Return the (X, Y) coordinate for the center point of the cell that contains the specified text.  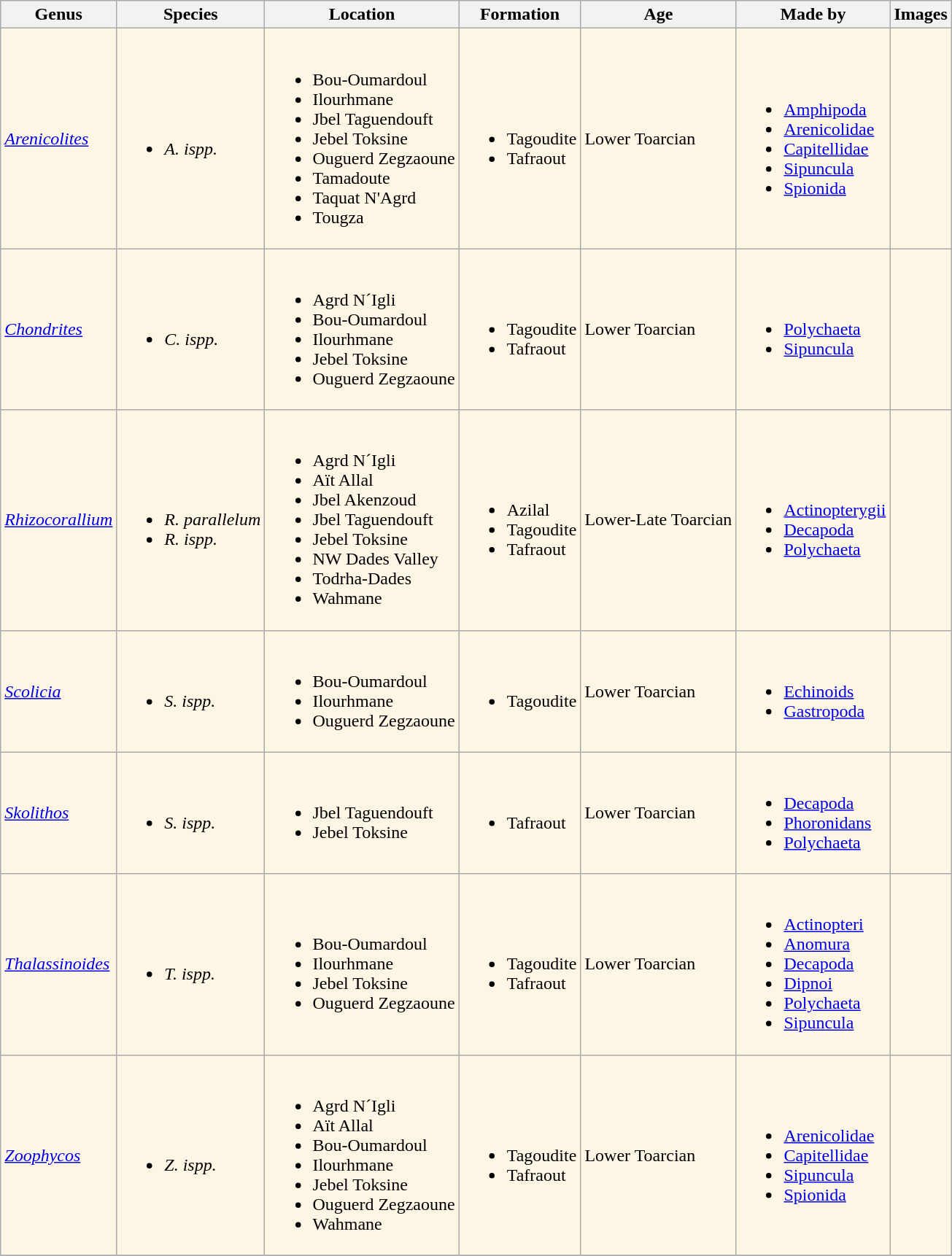
PolychaetaSipuncula (813, 330)
AmphipodaArenicolidaeCapitellidaeSipunculaSpionida (813, 139)
Bou-OumardoulIlourhmaneJebel ToksineOuguerd Zegzaoune (362, 964)
Chondrites (58, 330)
Scolicia (58, 691)
DecapodaPhoronidansPolychaeta (813, 813)
Tafraout (519, 813)
ActinopterygiiDecapodaPolychaeta (813, 520)
ArenicolidaeCapitellidaeSipunculaSpionida (813, 1155)
Genus (58, 15)
Tagoudite (519, 691)
R. parallelumR. ispp. (191, 520)
Bou-OumardoulIlourhmaneOuguerd Zegzaoune (362, 691)
Agrd N´IgliAït AllalBou-OumardoulIlourhmaneJebel ToksineOuguerd ZegzaouneWahmane (362, 1155)
Rhizocorallium (58, 520)
Age (658, 15)
ActinopteriAnomuraDecapodaDipnoiPolychaetaSipuncula (813, 964)
Thalassinoides (58, 964)
AzilalTagouditeTafraout (519, 520)
EchinoidsGastropoda (813, 691)
Location (362, 15)
Agrd N´IgliBou-OumardoulIlourhmaneJebel ToksineOuguerd Zegzaoune (362, 330)
A. ispp. (191, 139)
Skolithos (58, 813)
Bou-OumardoulIlourhmaneJbel TaguendouftJebel ToksineOuguerd ZegzaouneTamadouteTaquat N'AgrdTougza (362, 139)
Arenicolites (58, 139)
Made by (813, 15)
C. ispp. (191, 330)
Agrd N´IgliAït AllalJbel AkenzoudJbel TaguendouftJebel ToksineNW Dades ValleyTodrha-DadesWahmane (362, 520)
Lower-Late Toarcian (658, 520)
Z. ispp. (191, 1155)
Species (191, 15)
T. ispp. (191, 964)
Jbel TaguendouftJebel Toksine (362, 813)
Formation (519, 15)
Images (921, 15)
Zoophycos (58, 1155)
